Return the [x, y] coordinate for the center point of the cell that contains the specified text.  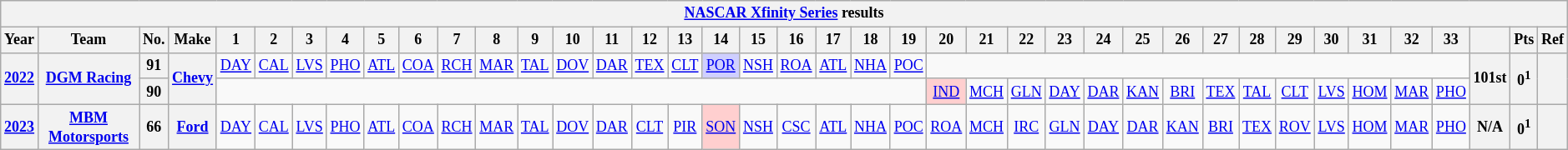
Make [193, 40]
91 [154, 65]
Chevy [193, 78]
66 [154, 127]
Ref [1553, 40]
15 [758, 40]
29 [1294, 40]
Year [20, 40]
101st [1490, 78]
4 [346, 40]
19 [908, 40]
10 [573, 40]
25 [1143, 40]
POR [721, 65]
22 [1026, 40]
14 [721, 40]
8 [497, 40]
21 [987, 40]
3 [309, 40]
5 [382, 40]
6 [419, 40]
Team [89, 40]
12 [650, 40]
MBM Motorsports [89, 127]
1 [235, 40]
31 [1369, 40]
NASCAR Xfinity Series results [784, 13]
90 [154, 92]
No. [154, 40]
2022 [20, 78]
13 [685, 40]
7 [457, 40]
ROV [1294, 127]
2 [274, 40]
24 [1104, 40]
30 [1331, 40]
33 [1451, 40]
Pts [1525, 40]
Ford [193, 127]
SON [721, 127]
27 [1221, 40]
IRC [1026, 127]
PIR [685, 127]
20 [947, 40]
16 [797, 40]
28 [1257, 40]
23 [1065, 40]
11 [613, 40]
18 [871, 40]
DGM Racing [89, 78]
2023 [20, 127]
9 [535, 40]
IND [947, 92]
17 [833, 40]
26 [1182, 40]
32 [1412, 40]
N/A [1490, 127]
CSC [797, 127]
